Find where the given text appears and provide that cell's center as [x, y] coordinate. 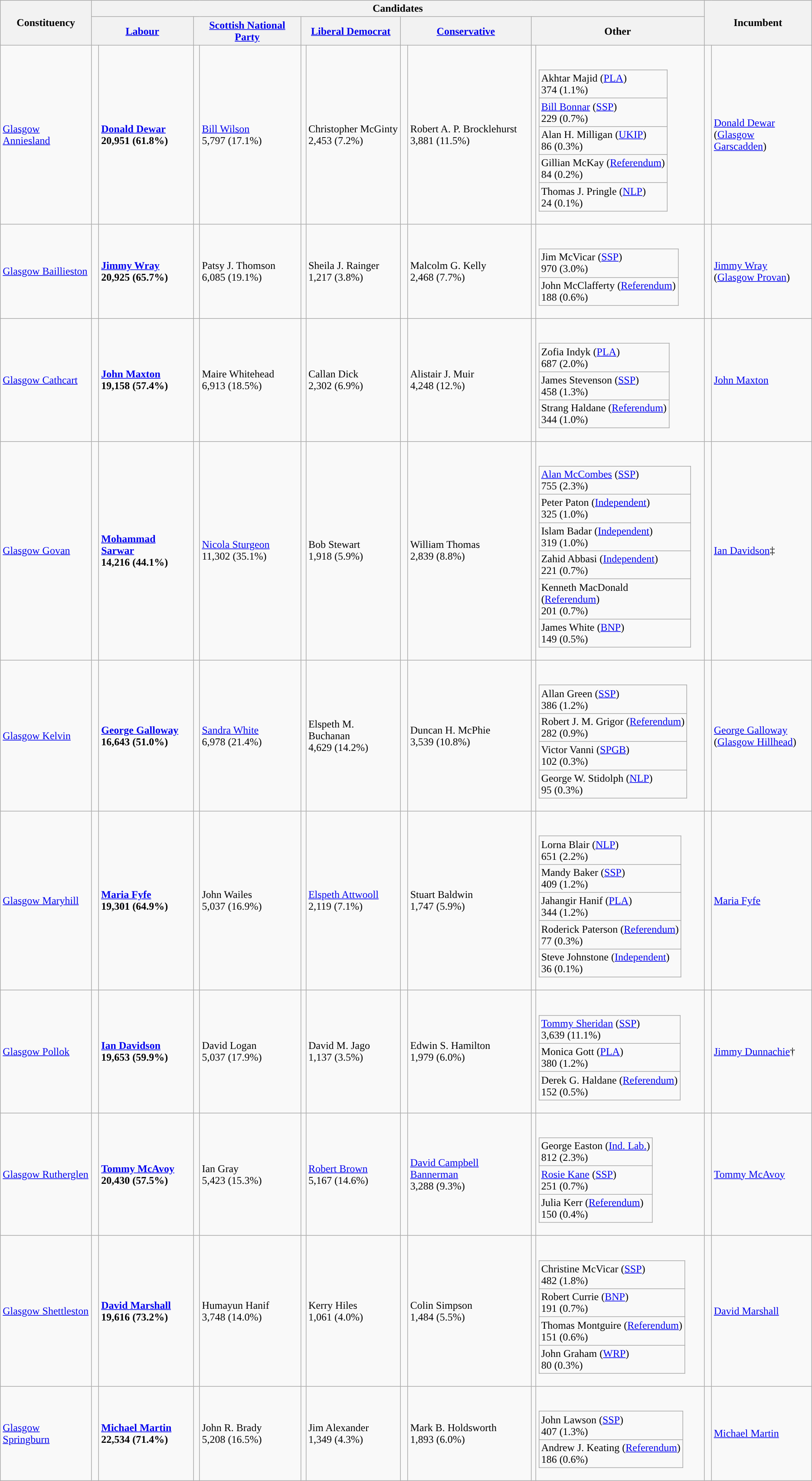
Constituency [46, 23]
Kenneth MacDonald (Referendum)201 (0.7%) [615, 599]
Elspeth M. Buchanan4,629 (14.2%) [353, 736]
Sheila J. Rainger1,217 (3.8%) [353, 272]
Kerry Hiles1,061 (4.0%) [353, 1311]
Alistair J. Muir4,248 (12.%) [469, 380]
Peter Paton (Independent)325 (1.0%) [615, 508]
Duncan H. McPhie3,539 (10.8%) [469, 736]
Mohammad Sarwar14,216 (44.1%) [146, 551]
Donald Dewar(Glasgow Garscadden) [762, 134]
Thomas J. Pringle (NLP)24 (0.1%) [603, 197]
Gillian McKay (Referendum)84 (0.2%) [603, 168]
Michael Martin22,534 (71.4%) [146, 1434]
Allan Green (SSP)386 (1.2%) Robert J. M. Grigor (Referendum)282 (0.9%) Victor Vanni (SPGB)102 (0.3%) George W. Stidolph (NLP)95 (0.3%) [620, 736]
Labour [142, 31]
Jim Alexander1,349 (4.3%) [353, 1434]
Bill Bonnar (SSP)229 (0.7%) [603, 112]
George Easton (Ind. Lab.)812 (2.3%) Rosie Kane (SSP)251 (0.7%) Julia Kerr (Referendum)150 (0.4%) [620, 1175]
Nicola Sturgeon11,302 (35.1%) [250, 551]
Roderick Paterson (Referendum)77 (0.3%) [610, 934]
John Maxton [762, 380]
John Lawson (SSP)407 (1.3%) Andrew J. Keating (Referendum)186 (0.6%) [620, 1434]
Donald Dewar20,951 (61.8%) [146, 134]
Robert A. P. Brocklehurst3,881 (11.5%) [469, 134]
Humayun Hanif3,748 (14.0%) [250, 1311]
Ian Davidson19,653 (59.9%) [146, 1052]
George Galloway16,643 (51.0%) [146, 736]
Christine McVicar (SSP)482 (1.8%) Robert Currie (BNP)191 (0.7%) Thomas Montguire (Referendum)151 (0.6%) John Graham (WRP)80 (0.3%) [620, 1311]
David Campbell Bannerman3,288 (9.3%) [469, 1175]
Monica Gott (PLA)380 (1.2%) [609, 1058]
Edwin S. Hamilton1,979 (6.0%) [469, 1052]
Liberal Democrat [350, 31]
David M. Jago1,137 (3.5%) [353, 1052]
Bill Wilson5,797 (17.1%) [250, 134]
Bob Stewart1,918 (5.9%) [353, 551]
Jim McVicar (SSP)970 (3.0%) John McClafferty (Referendum)188 (0.6%) [620, 272]
Jim McVicar (SSP)970 (3.0%) [608, 263]
Akhtar Majid (PLA)374 (1.1%) [603, 84]
Glasgow Shettleston [46, 1311]
Tommy Sheridan (SSP)3,639 (11.1%) [609, 1029]
Maria Fyfe [762, 901]
Zahid Abbasi (Independent)221 (0.7%) [615, 565]
Ian Gray5,423 (15.3%) [250, 1175]
Scottish National Party [247, 31]
Jimmy Wray20,925 (65.7%) [146, 272]
Robert Currie (BNP)191 (0.7%) [612, 1303]
Conservative [466, 31]
Julia Kerr (Referendum)150 (0.4%) [596, 1209]
Malcolm G. Kelly2,468 (7.7%) [469, 272]
Alan McCombes (SSP)755 (2.3%) [615, 480]
Glasgow Kelvin [46, 736]
David Marshall [762, 1311]
Jimmy Wray(Glasgow Provan) [762, 272]
Glasgow Cathcart [46, 380]
Zofia Indyk (PLA)687 (2.0%) James Stevenson (SSP)458 (1.3%) Strang Haldane (Referendum)344 (1.0%) [620, 380]
Christine McVicar (SSP)482 (1.8%) [612, 1275]
Glasgow Springburn [46, 1434]
Robert J. M. Grigor (Referendum)282 (0.9%) [613, 727]
Sandra White6,978 (21.4%) [250, 736]
Mandy Baker (SSP)409 (1.2%) [610, 878]
Lorna Blair (NLP)651 (2.2%) [610, 850]
James White (BNP)149 (0.5%) [615, 633]
Glasgow Govan [46, 551]
David Marshall19,616 (73.2%) [146, 1311]
Robert Brown5,167 (14.6%) [353, 1175]
Steve Johnstone (Independent)36 (0.1%) [610, 963]
David Logan5,037 (17.9%) [250, 1052]
John Lawson (SSP)407 (1.3%) [611, 1425]
Rosie Kane (SSP)251 (0.7%) [596, 1180]
John McClafferty (Referendum)188 (0.6%) [608, 292]
Maire Whitehead6,913 (18.5%) [250, 380]
Strang Haldane (Referendum)344 (1.0%) [604, 414]
Allan Green (SSP)386 (1.2%) [613, 699]
Elspeth Attwooll2,119 (7.1%) [353, 901]
Jimmy Dunnachie† [762, 1052]
Mark B. Holdsworth1,893 (6.0%) [469, 1434]
Maria Fyfe19,301 (64.9%) [146, 901]
Patsy J. Thomson6,085 (19.1%) [250, 272]
Glasgow Maryhill [46, 901]
Alan H. Milligan (UKIP)86 (0.3%) [603, 141]
William Thomas2,839 (8.8%) [469, 551]
John R. Brady5,208 (16.5%) [250, 1434]
Victor Vanni (SPGB)102 (0.3%) [613, 756]
Zofia Indyk (PLA)687 (2.0%) [604, 357]
Thomas Montguire (Referendum)151 (0.6%) [612, 1331]
Michael Martin [762, 1434]
John Graham (WRP)80 (0.3%) [612, 1360]
Glasgow Baillieston [46, 272]
George Easton (Ind. Lab.)812 (2.3%) [596, 1152]
Tommy McAvoy [762, 1175]
Islam Badar (Independent)319 (1.0%) [615, 537]
Ian Davidson‡ [762, 551]
Glasgow Rutherglen [46, 1175]
Tommy McAvoy20,430 (57.5%) [146, 1175]
Glasgow Pollok [46, 1052]
Colin Simpson1,484 (5.5%) [469, 1311]
Derek G. Haldane (Referendum)152 (0.5%) [609, 1085]
George Galloway(Glasgow Hillhead) [762, 736]
Christopher McGinty2,453 (7.2%) [353, 134]
Jahangir Hanif (PLA)344 (1.2%) [610, 907]
Stuart Baldwin1,747 (5.9%) [469, 901]
George W. Stidolph (NLP)95 (0.3%) [613, 784]
Other [618, 31]
Incumbent [758, 23]
Candidates [398, 9]
John Maxton19,158 (57.4%) [146, 380]
Andrew J. Keating (Referendum)186 (0.6%) [611, 1453]
John Wailes5,037 (16.9%) [250, 901]
James Stevenson (SSP)458 (1.3%) [604, 386]
Tommy Sheridan (SSP)3,639 (11.1%) Monica Gott (PLA)380 (1.2%) Derek G. Haldane (Referendum)152 (0.5%) [620, 1052]
Glasgow Anniesland [46, 134]
Callan Dick2,302 (6.9%) [353, 380]
